Detect which cell encompasses the target text, then output its [x, y] center coordinate. 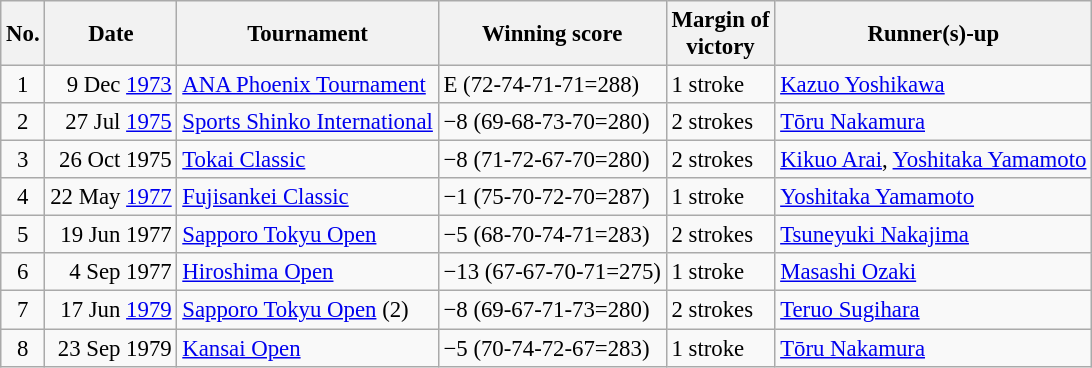
Sapporo Tokyu Open (2) [308, 310]
19 Jun 1977 [111, 235]
Winning score [552, 34]
−5 (68-70-74-71=283) [552, 235]
8 [23, 348]
4 [23, 197]
9 Dec 1973 [111, 85]
No. [23, 34]
Kikuo Arai, Yoshitaka Yamamoto [934, 160]
Kazuo Yoshikawa [934, 85]
Fujisankei Classic [308, 197]
26 Oct 1975 [111, 160]
Runner(s)-up [934, 34]
−8 (69-67-71-73=280) [552, 310]
Sports Shinko International [308, 122]
−1 (75-70-72-70=287) [552, 197]
22 May 1977 [111, 197]
Masashi Ozaki [934, 273]
Margin ofvictory [720, 34]
7 [23, 310]
Tournament [308, 34]
ANA Phoenix Tournament [308, 85]
−5 (70-74-72-67=283) [552, 348]
2 [23, 122]
6 [23, 273]
Tsuneyuki Nakajima [934, 235]
1 [23, 85]
Hiroshima Open [308, 273]
−8 (69-68-73-70=280) [552, 122]
E (72-74-71-71=288) [552, 85]
4 Sep 1977 [111, 273]
Yoshitaka Yamamoto [934, 197]
−8 (71-72-67-70=280) [552, 160]
Sapporo Tokyu Open [308, 235]
17 Jun 1979 [111, 310]
Tokai Classic [308, 160]
−13 (67-67-70-71=275) [552, 273]
Date [111, 34]
Kansai Open [308, 348]
3 [23, 160]
27 Jul 1975 [111, 122]
23 Sep 1979 [111, 348]
Teruo Sugihara [934, 310]
5 [23, 235]
